Search for the cell housing the specified text and yield its [x, y] center coordinate. 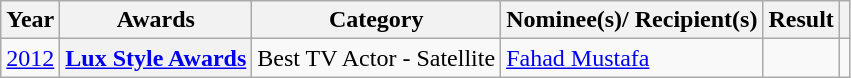
Best TV Actor - Satellite [376, 58]
Nominee(s)/ Recipient(s) [632, 20]
Awards [156, 20]
Fahad Mustafa [632, 58]
Result [801, 20]
2012 [30, 58]
Category [376, 20]
Lux Style Awards [156, 58]
Year [30, 20]
